Search for the cell housing the specified text and yield its (X, Y) center coordinate. 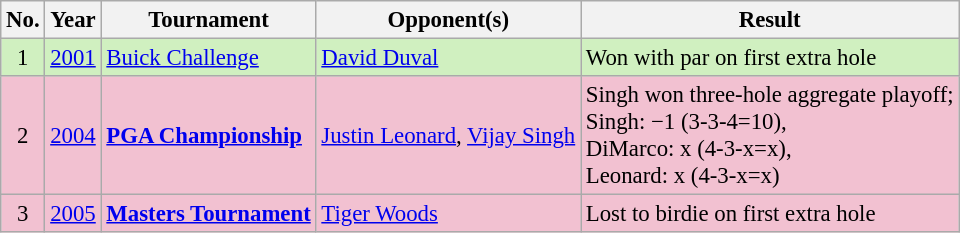
1 (23, 58)
2004 (73, 136)
3 (23, 214)
Tiger Woods (448, 214)
Masters Tournament (208, 214)
Year (73, 20)
2 (23, 136)
Opponent(s) (448, 20)
2001 (73, 58)
Tournament (208, 20)
Lost to birdie on first extra hole (769, 214)
Buick Challenge (208, 58)
Won with par on first extra hole (769, 58)
2005 (73, 214)
Justin Leonard, Vijay Singh (448, 136)
Singh won three-hole aggregate playoff;Singh: −1 (3-3-4=10),DiMarco: x (4-3-x=x),Leonard: x (4-3-x=x) (769, 136)
David Duval (448, 58)
No. (23, 20)
PGA Championship (208, 136)
Result (769, 20)
